Pinpoint the cell where the given text exists, returning its [x, y] midpoint coordinate. 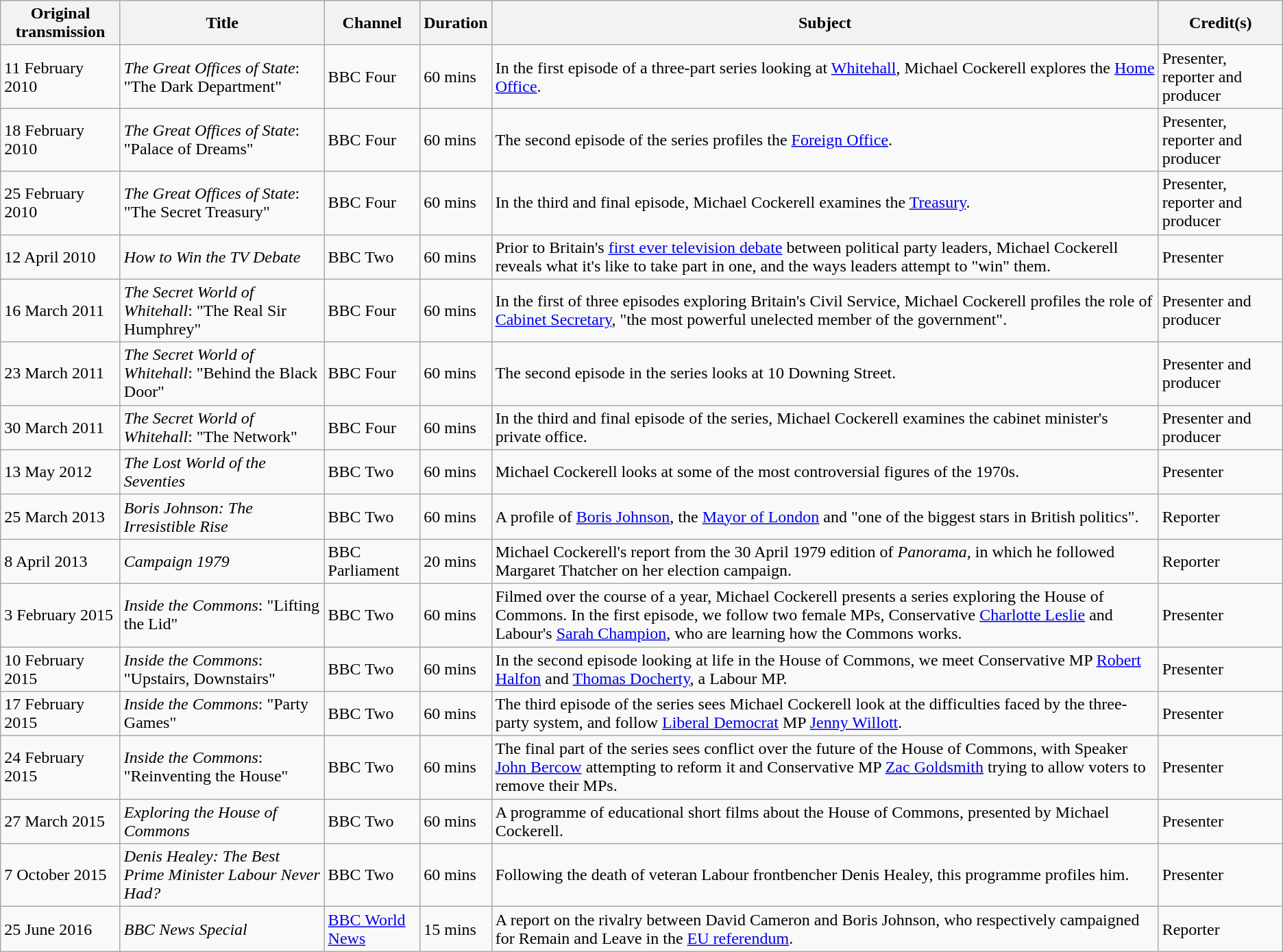
The Secret World of Whitehall: "The Real Sir Humphrey" [222, 310]
The Lost World of the Seventies [222, 472]
Exploring the House of Commons [222, 821]
BBC World News [372, 929]
16 March 2011 [60, 310]
The Great Offices of State: "The Dark Department" [222, 77]
24 February 2015 [60, 768]
Credit(s) [1220, 23]
15 mins [456, 929]
In the first episode of a three-part series looking at Whitehall, Michael Cockerell explores the Home Office. [825, 77]
20 mins [456, 561]
13 May 2012 [60, 472]
Following the death of veteran Labour frontbencher Denis Healey, this programme profiles him. [825, 875]
8 April 2013 [60, 561]
The second episode in the series looks at 10 Downing Street. [825, 374]
Inside the Commons: "Upstairs, Downstairs" [222, 669]
The Secret World of Whitehall: "The Network" [222, 428]
Title [222, 23]
Subject [825, 23]
Duration [456, 23]
Boris Johnson: The Irresistible Rise [222, 517]
25 February 2010 [60, 203]
7 October 2015 [60, 875]
The Great Offices of State: "The Secret Treasury" [222, 203]
12 April 2010 [60, 256]
11 February 2010 [60, 77]
A report on the rivalry between David Cameron and Boris Johnson, who respectively campaigned for Remain and Leave in the EU referendum. [825, 929]
18 February 2010 [60, 140]
23 March 2011 [60, 374]
The second episode of the series profiles the Foreign Office. [825, 140]
10 February 2015 [60, 669]
Inside the Commons: "Party Games" [222, 714]
30 March 2011 [60, 428]
17 February 2015 [60, 714]
Original transmission [60, 23]
BBC News Special [222, 929]
A profile of Boris Johnson, the Mayor of London and "one of the biggest stars in British politics". [825, 517]
BBC Parliament [372, 561]
Michael Cockerell looks at some of the most controversial figures of the 1970s. [825, 472]
3 February 2015 [60, 615]
In the third and final episode, Michael Cockerell examines the Treasury. [825, 203]
Inside the Commons: "Lifting the Lid" [222, 615]
In the third and final episode of the series, Michael Cockerell examines the cabinet minister's private office. [825, 428]
A programme of educational short films about the House of Commons, presented by Michael Cockerell. [825, 821]
In the second episode looking at life in the House of Commons, we meet Conservative MP Robert Halfon and Thomas Docherty, a Labour MP. [825, 669]
Michael Cockerell's report from the 30 April 1979 edition of Panorama, in which he followed Margaret Thatcher on her election campaign. [825, 561]
Denis Healey: The Best Prime Minister Labour Never Had? [222, 875]
Channel [372, 23]
The Secret World of Whitehall: "Behind the Black Door" [222, 374]
25 June 2016 [60, 929]
Inside the Commons: "Reinventing the House" [222, 768]
How to Win the TV Debate [222, 256]
25 March 2013 [60, 517]
27 March 2015 [60, 821]
The Great Offices of State: "Palace of Dreams" [222, 140]
Campaign 1979 [222, 561]
